Return the [X, Y] coordinate for the center point of the cell that contains the specified text.  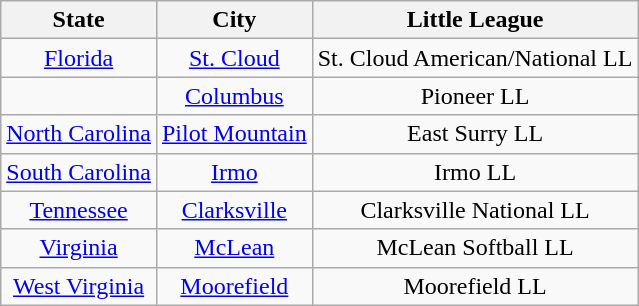
Tennessee [79, 210]
St. Cloud [234, 58]
State [79, 20]
Moorefield LL [475, 286]
City [234, 20]
Pioneer LL [475, 96]
Little League [475, 20]
Columbus [234, 96]
Clarksville [234, 210]
Moorefield [234, 286]
Pilot Mountain [234, 134]
Clarksville National LL [475, 210]
East Surry LL [475, 134]
Florida [79, 58]
Irmo [234, 172]
St. Cloud American/National LL [475, 58]
South Carolina [79, 172]
North Carolina [79, 134]
McLean Softball LL [475, 248]
McLean [234, 248]
Irmo LL [475, 172]
Virginia [79, 248]
West Virginia [79, 286]
